For the text-containing cell, return its midpoint in (X, Y) coordinate format. 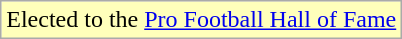
Elected to the Pro Football Hall of Fame (202, 20)
